Find where the given text appears and provide that cell's center as [X, Y] coordinate. 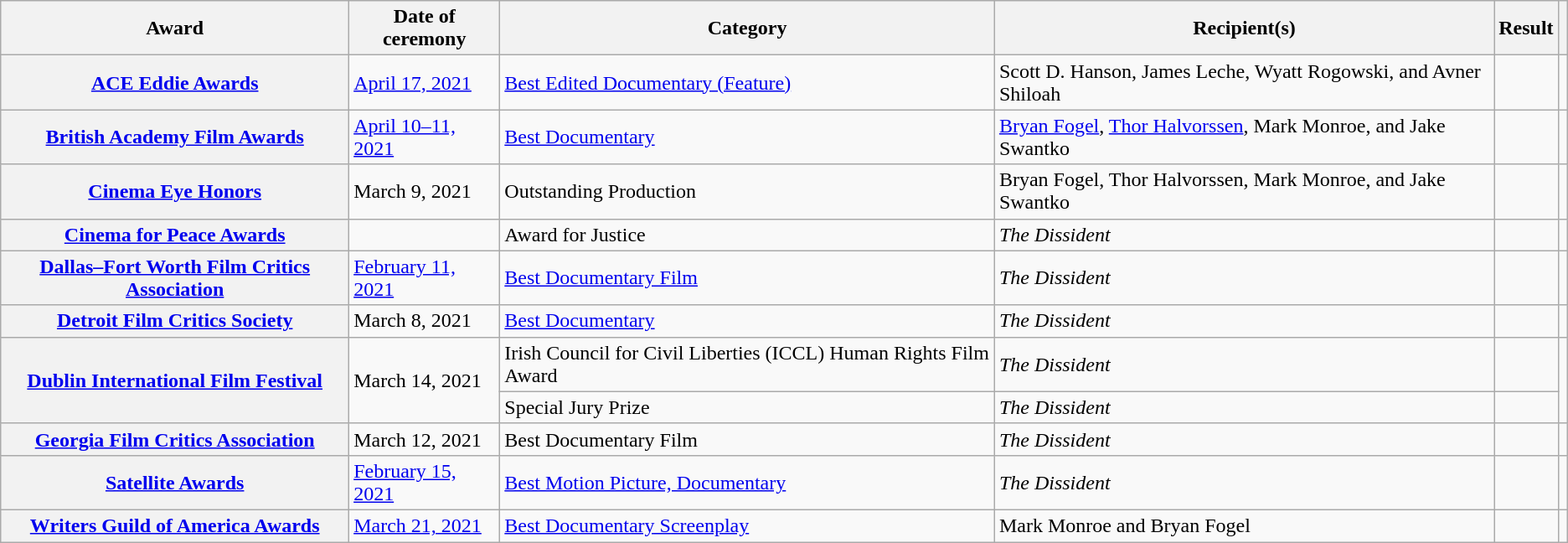
Cinema for Peace Awards [175, 235]
Award [175, 28]
Detroit Film Critics Society [175, 321]
March 14, 2021 [425, 380]
Award for Justice [747, 235]
Recipient(s) [1244, 28]
British Academy Film Awards [175, 137]
April 10–11, 2021 [425, 137]
Mark Monroe and Bryan Fogel [1244, 525]
March 21, 2021 [425, 525]
Outstanding Production [747, 191]
Best Documentary Screenplay [747, 525]
Dallas–Fort Worth Film Critics Association [175, 278]
Satellite Awards [175, 483]
Scott D. Hanson, James Leche, Wyatt Rogowski, and Avner Shiloah [1244, 82]
Dublin International Film Festival [175, 380]
Date of ceremony [425, 28]
March 9, 2021 [425, 191]
Best Edited Documentary (Feature) [747, 82]
Cinema Eye Honors [175, 191]
Result [1526, 28]
March 12, 2021 [425, 439]
March 8, 2021 [425, 321]
Writers Guild of America Awards [175, 525]
Best Motion Picture, Documentary [747, 483]
Category [747, 28]
February 11, 2021 [425, 278]
Irish Council for Civil Liberties (ICCL) Human Rights Film Award [747, 364]
Georgia Film Critics Association [175, 439]
ACE Eddie Awards [175, 82]
February 15, 2021 [425, 483]
April 17, 2021 [425, 82]
Special Jury Prize [747, 407]
